Identify which cell holds the provided text, then report its (X, Y) central coordinate. 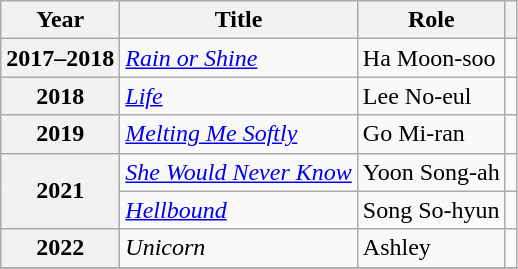
Ha Moon-soo (431, 58)
Role (431, 20)
Life (238, 96)
Song So-hyun (431, 210)
2017–2018 (60, 58)
Yoon Song-ah (431, 172)
2021 (60, 191)
Year (60, 20)
Melting Me Softly (238, 134)
She Would Never Know (238, 172)
Unicorn (238, 248)
Title (238, 20)
2022 (60, 248)
Ashley (431, 248)
2019 (60, 134)
2018 (60, 96)
Hellbound (238, 210)
Rain or Shine (238, 58)
Lee No-eul (431, 96)
Go Mi-ran (431, 134)
